Extract the [x, y] coordinate from the center of the cell holding the provided text.  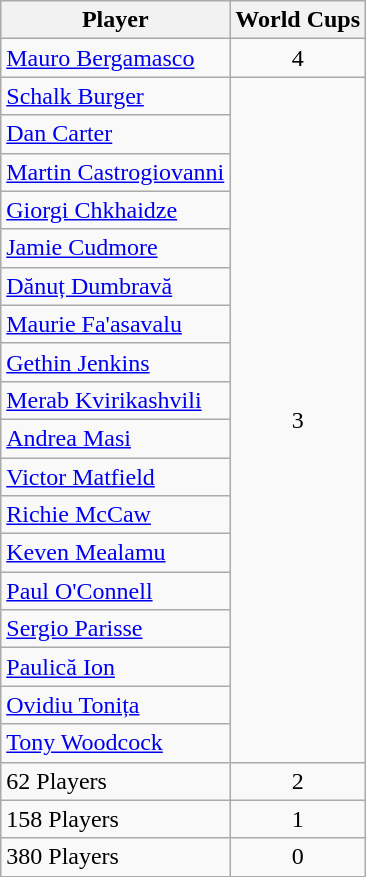
World Cups [298, 20]
Dănuț Dumbravă [116, 286]
1 [298, 819]
Keven Mealamu [116, 553]
4 [298, 58]
Ovidiu Tonița [116, 705]
Maurie Fa'asavalu [116, 324]
Mauro Bergamasco [116, 58]
Gethin Jenkins [116, 362]
Giorgi Chkhaidze [116, 210]
380 Players [116, 857]
Victor Matfield [116, 477]
Richie McCaw [116, 515]
Dan Carter [116, 134]
Andrea Masi [116, 438]
Jamie Cudmore [116, 248]
Schalk Burger [116, 96]
Player [116, 20]
Martin Castrogiovanni [116, 172]
Paul O'Connell [116, 591]
Sergio Parisse [116, 629]
Paulică Ion [116, 667]
62 Players [116, 781]
0 [298, 857]
3 [298, 420]
158 Players [116, 819]
Merab Kvirikashvili [116, 400]
2 [298, 781]
Tony Woodcock [116, 743]
